Extract the [X, Y] coordinate from the center of the cell holding the provided text.  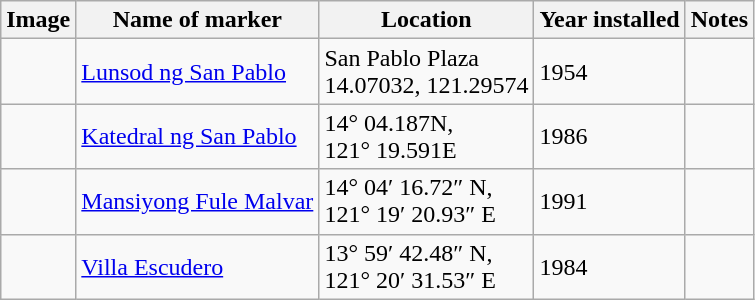
14° 04′ 16.72″ N,121° 19′ 20.93″ E [426, 202]
14° 04.187N,121° 19.591E [426, 136]
1984 [610, 266]
Notes [719, 20]
Location [426, 20]
Lunsod ng San Pablo [198, 72]
San Pablo Plaza14.07032, 121.29574 [426, 72]
Villa Escudero [198, 266]
Image [38, 20]
Katedral ng San Pablo [198, 136]
13° 59′ 42.48″ N,121° 20′ 31.53″ E [426, 266]
Name of marker [198, 20]
1954 [610, 72]
1991 [610, 202]
1986 [610, 136]
Year installed [610, 20]
Mansiyong Fule Malvar [198, 202]
